From the cell containing the given text, extract its center point as (x, y) coordinate. 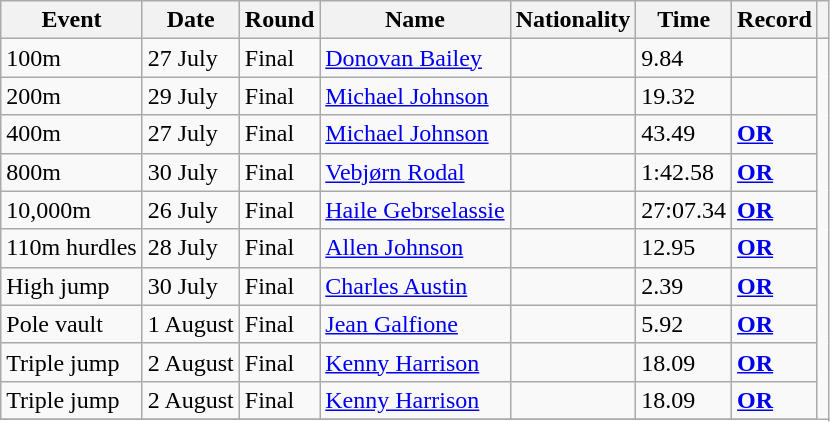
Date (190, 20)
Pole vault (72, 324)
26 July (190, 210)
2.39 (684, 286)
28 July (190, 248)
Allen Johnson (415, 248)
Time (684, 20)
Vebjørn Rodal (415, 172)
Name (415, 20)
800m (72, 172)
200m (72, 96)
Jean Galfione (415, 324)
Donovan Bailey (415, 58)
27:07.34 (684, 210)
1 August (190, 324)
Haile Gebrselassie (415, 210)
Nationality (573, 20)
Record (775, 20)
10,000m (72, 210)
43.49 (684, 134)
Charles Austin (415, 286)
5.92 (684, 324)
400m (72, 134)
9.84 (684, 58)
High jump (72, 286)
Event (72, 20)
110m hurdles (72, 248)
100m (72, 58)
19.32 (684, 96)
29 July (190, 96)
Round (279, 20)
12.95 (684, 248)
1:42.58 (684, 172)
